Find where the given text appears and provide that cell's center as (X, Y) coordinate. 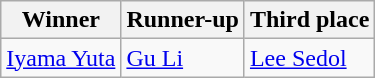
Gu Li (183, 58)
Third place (309, 20)
Iyama Yuta (61, 58)
Lee Sedol (309, 58)
Runner-up (183, 20)
Winner (61, 20)
